Pinpoint the cell where the given text exists, returning its (X, Y) midpoint coordinate. 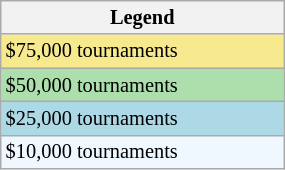
$75,000 tournaments (142, 51)
$25,000 tournaments (142, 118)
$50,000 tournaments (142, 85)
$10,000 tournaments (142, 152)
Legend (142, 17)
